Provide the [X, Y] coordinate of the cell's center where the given text is located.  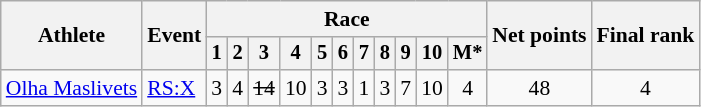
14 [264, 88]
5 [322, 54]
Net points [539, 36]
48 [539, 88]
6 [344, 54]
8 [384, 54]
9 [406, 54]
Event [174, 36]
Final rank [646, 36]
2 [238, 54]
Race [346, 19]
M* [468, 54]
Olha Maslivets [72, 88]
Athlete [72, 36]
RS:X [174, 88]
